Search for the cell housing the specified text and yield its [x, y] center coordinate. 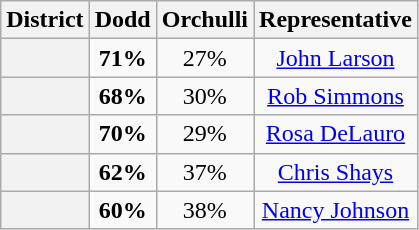
Rosa DeLauro [336, 134]
John Larson [336, 58]
Dodd [122, 20]
29% [204, 134]
68% [122, 96]
Rob Simmons [336, 96]
38% [204, 210]
60% [122, 210]
37% [204, 172]
Nancy Johnson [336, 210]
Orchulli [204, 20]
Chris Shays [336, 172]
71% [122, 58]
62% [122, 172]
District [45, 20]
Representative [336, 20]
70% [122, 134]
30% [204, 96]
27% [204, 58]
